Determine the [X, Y] coordinate at the center of the cell enclosing the given text.  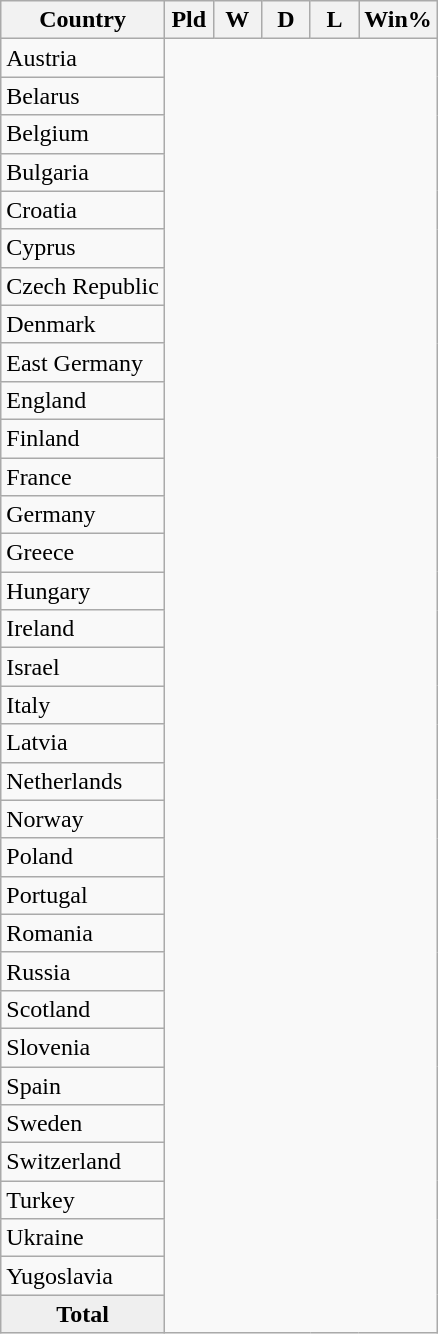
Italy [83, 705]
Finland [83, 438]
Latvia [83, 743]
Slovenia [83, 1047]
Portugal [83, 895]
England [83, 400]
East Germany [83, 362]
L [334, 20]
Bulgaria [83, 172]
Sweden [83, 1124]
Yugoslavia [83, 1276]
Spain [83, 1085]
Hungary [83, 591]
Romania [83, 933]
Win% [398, 20]
Ireland [83, 629]
W [238, 20]
Switzerland [83, 1162]
Belgium [83, 134]
Denmark [83, 324]
Norway [83, 819]
Greece [83, 553]
Croatia [83, 210]
Scotland [83, 1009]
Poland [83, 857]
D [286, 20]
Russia [83, 971]
Austria [83, 58]
Cyprus [83, 248]
Belarus [83, 96]
Pld [188, 20]
Czech Republic [83, 286]
France [83, 477]
Israel [83, 667]
Germany [83, 515]
Country [83, 20]
Turkey [83, 1200]
Total [83, 1314]
Ukraine [83, 1238]
Netherlands [83, 781]
